Output the (X, Y) coordinate of the center of the cell containing the given text.  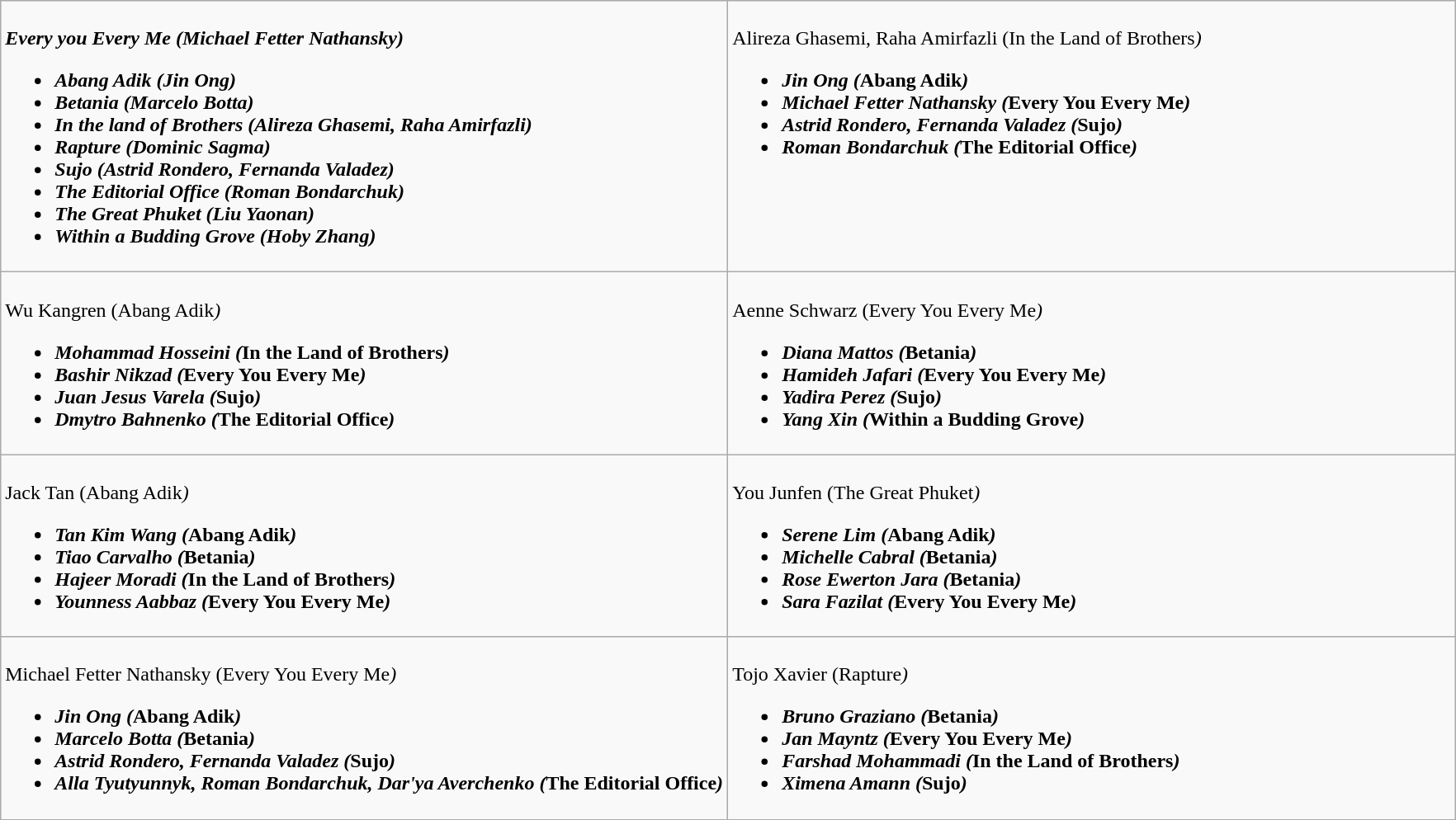
Aenne Schwarz (Every You Every Me)Diana Mattos (Betania)Hamideh Jafari (Every You Every Me)Yadira Perez (Sujo)Yang Xin (Within a Budding Grove) (1091, 363)
You Junfen (The Great Phuket)Serene Lim (Abang Adik)Michelle Cabral (Betania)Rose Ewerton Jara (Betania)Sara Fazilat (Every You Every Me) (1091, 546)
Tojo Xavier (Rapture)Bruno Graziano (Betania)Jan Mayntz (Every You Every Me)Farshad Mohammadi (In the Land of Brothers)Ximena Amann (Sujo) (1091, 728)
Jack Tan (Abang Adik)Tan Kim Wang (Abang Adik)Tiao Carvalho (Betania)Hajeer Moradi (In the Land of Brothers)Younness Aabbaz (Every You Every Me) (365, 546)
